Locate the cell with the specified text and output its [X, Y] center coordinate. 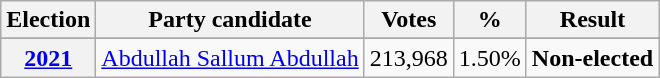
Non-elected [592, 58]
Abdullah Sallum Abdullah [230, 58]
1.50% [490, 58]
Votes [408, 20]
2021 [48, 58]
Election [48, 20]
Result [592, 20]
Party candidate [230, 20]
213,968 [408, 58]
% [490, 20]
